From the cell containing the given text, extract its center point as [x, y] coordinate. 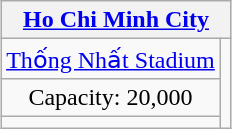
Thống Nhất Stadium [111, 59]
Ho Chi Minh City [116, 20]
Capacity: 20,000 [111, 97]
